Provide the [X, Y] coordinate of the cell's center where the given text is located.  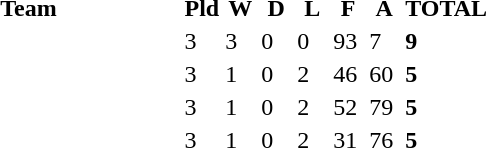
79 [384, 107]
93 [348, 41]
46 [348, 74]
52 [348, 107]
7 [384, 41]
60 [384, 74]
